Capture the cell that displays the provided text and extract its [x, y] central coordinate. 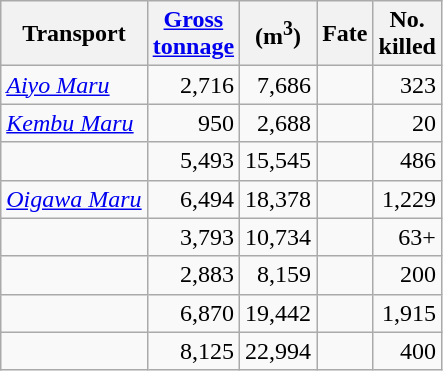
5,493 [193, 161]
Fate [345, 34]
Aiyo Maru [74, 85]
7,686 [278, 85]
2,716 [193, 85]
6,494 [193, 199]
19,442 [278, 313]
6,870 [193, 313]
No.killed [407, 34]
1,229 [407, 199]
400 [407, 351]
Transport [74, 34]
Oigawa Maru [74, 199]
950 [193, 123]
22,994 [278, 351]
20 [407, 123]
200 [407, 275]
Kembu Maru [74, 123]
323 [407, 85]
2,688 [278, 123]
2,883 [193, 275]
1,915 [407, 313]
18,378 [278, 199]
15,545 [278, 161]
8,125 [193, 351]
(m3) [278, 34]
8,159 [278, 275]
Grosstonnage [193, 34]
486 [407, 161]
63+ [407, 237]
10,734 [278, 237]
3,793 [193, 237]
